Output the (x, y) coordinate of the center of the cell containing the given text.  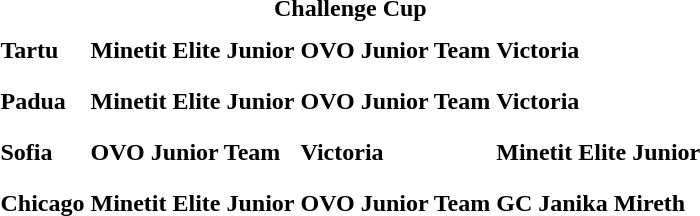
Victoria (396, 152)
